For the text-containing cell, return its midpoint in [X, Y] coordinate format. 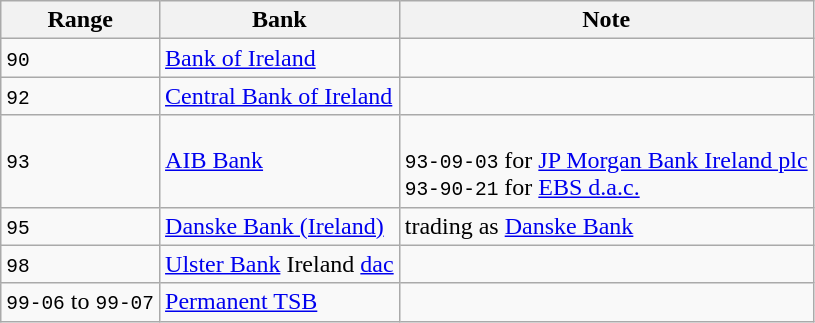
Central Bank of Ireland [280, 96]
90 [80, 58]
93-09-03 for JP Morgan Bank Ireland plc 93-90-21 for EBS d.a.c. [606, 161]
95 [80, 226]
trading as Danske Bank [606, 226]
Permanent TSB [280, 302]
99-06 to 99-07 [80, 302]
93 [80, 161]
Ulster Bank Ireland dac [280, 264]
AIB Bank [280, 161]
Danske Bank (Ireland) [280, 226]
Bank [280, 20]
98 [80, 264]
Bank of Ireland [280, 58]
92 [80, 96]
Range [80, 20]
Note [606, 20]
